Return [x, y] of the center of cell containing provided text 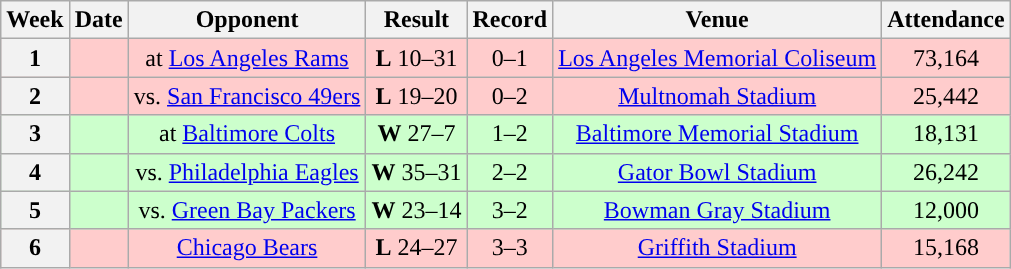
15,168 [946, 248]
5 [35, 210]
W 27–7 [416, 134]
26,242 [946, 172]
3–3 [510, 248]
18,131 [946, 134]
Bowman Gray Stadium [718, 210]
1 [35, 58]
12,000 [946, 210]
Venue [718, 20]
Opponent [247, 20]
Los Angeles Memorial Coliseum [718, 58]
Chicago Bears [247, 248]
2 [35, 96]
W 35–31 [416, 172]
L 10–31 [416, 58]
1–2 [510, 134]
0–2 [510, 96]
Date [98, 20]
4 [35, 172]
L 24–27 [416, 248]
Result [416, 20]
at Baltimore Colts [247, 134]
vs. Green Bay Packers [247, 210]
73,164 [946, 58]
Griffith Stadium [718, 248]
Attendance [946, 20]
6 [35, 248]
Baltimore Memorial Stadium [718, 134]
Multnomah Stadium [718, 96]
Week [35, 20]
at Los Angeles Rams [247, 58]
3–2 [510, 210]
W 23–14 [416, 210]
Record [510, 20]
L 19–20 [416, 96]
vs. San Francisco 49ers [247, 96]
Gator Bowl Stadium [718, 172]
0–1 [510, 58]
3 [35, 134]
25,442 [946, 96]
vs. Philadelphia Eagles [247, 172]
2–2 [510, 172]
